Pinpoint the cell where the given text exists, returning its [X, Y] midpoint coordinate. 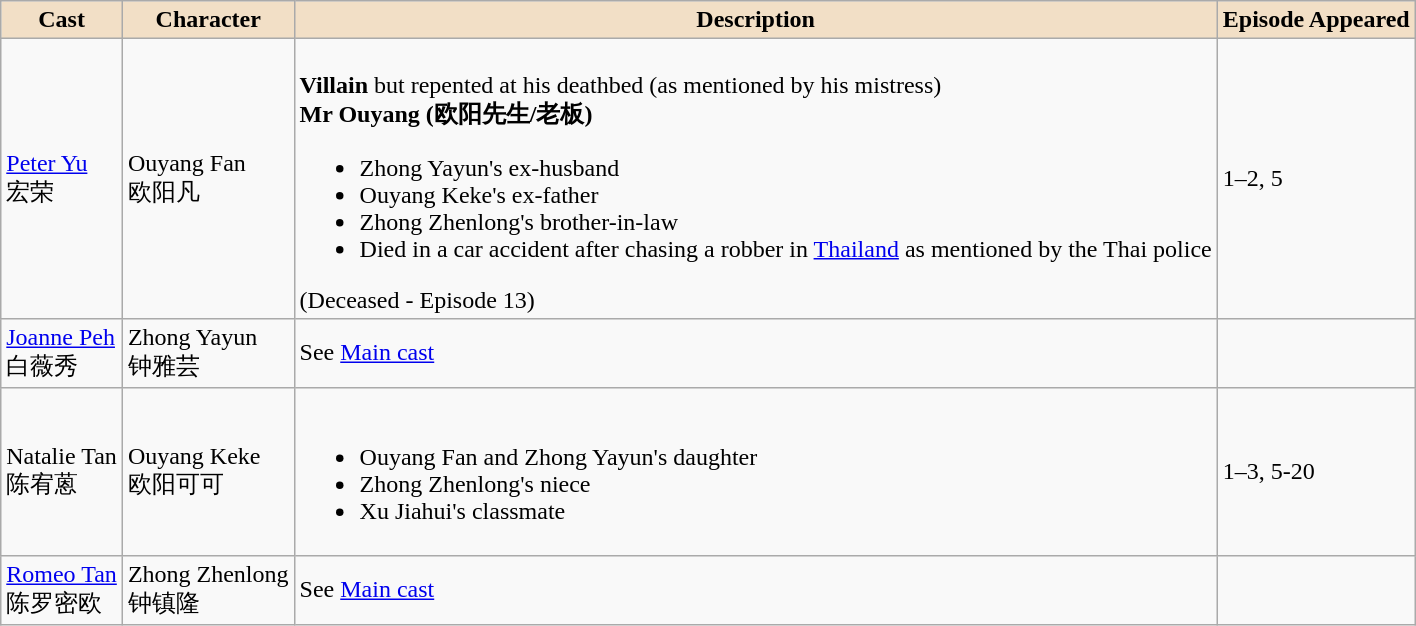
Natalie Tan 陈宥蒽 [62, 472]
Peter Yu 宏荣 [62, 179]
Ouyang Fan 欧阳凡 [208, 179]
Zhong Zhenlong 钟镇隆 [208, 590]
Joanne Peh 白薇秀 [62, 353]
Character [208, 20]
Ouyang Fan and Zhong Yayun's daughterZhong Zhenlong's nieceXu Jiahui's classmate [756, 472]
Cast [62, 20]
1–3, 5-20 [1316, 472]
Episode Appeared [1316, 20]
1–2, 5 [1316, 179]
Zhong Yayun 钟雅芸 [208, 353]
Description [756, 20]
Ouyang Keke 欧阳可可 [208, 472]
Romeo Tan 陈罗密欧 [62, 590]
